Identify which cell holds the provided text, then report its (X, Y) central coordinate. 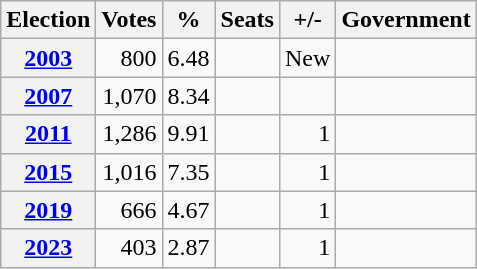
1,016 (129, 172)
1,286 (129, 134)
2015 (48, 172)
Government (406, 20)
New (307, 58)
2023 (48, 248)
6.48 (188, 58)
Seats (247, 20)
7.35 (188, 172)
2019 (48, 210)
1,070 (129, 96)
2003 (48, 58)
8.34 (188, 96)
Votes (129, 20)
403 (129, 248)
4.67 (188, 210)
+/- (307, 20)
% (188, 20)
9.91 (188, 134)
2.87 (188, 248)
800 (129, 58)
2007 (48, 96)
Election (48, 20)
2011 (48, 134)
666 (129, 210)
